Extract the (x, y) coordinate from the center of the cell holding the provided text.  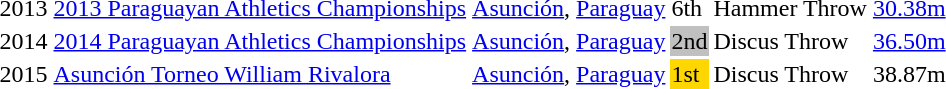
2nd (690, 41)
Asunción Torneo William Rivalora (260, 74)
2014 Paraguayan Athletics Championships (260, 41)
1st (690, 74)
